For the text-containing cell, return its midpoint in [x, y] coordinate format. 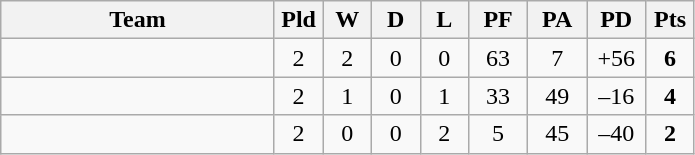
+56 [616, 58]
Pts [670, 20]
5 [498, 134]
Pld [298, 20]
L [444, 20]
4 [670, 96]
7 [558, 58]
PD [616, 20]
–16 [616, 96]
D [396, 20]
W [348, 20]
PF [498, 20]
Team [138, 20]
45 [558, 134]
–40 [616, 134]
33 [498, 96]
49 [558, 96]
6 [670, 58]
63 [498, 58]
PA [558, 20]
